Return the (x, y) coordinate for the center point of the cell that contains the specified text.  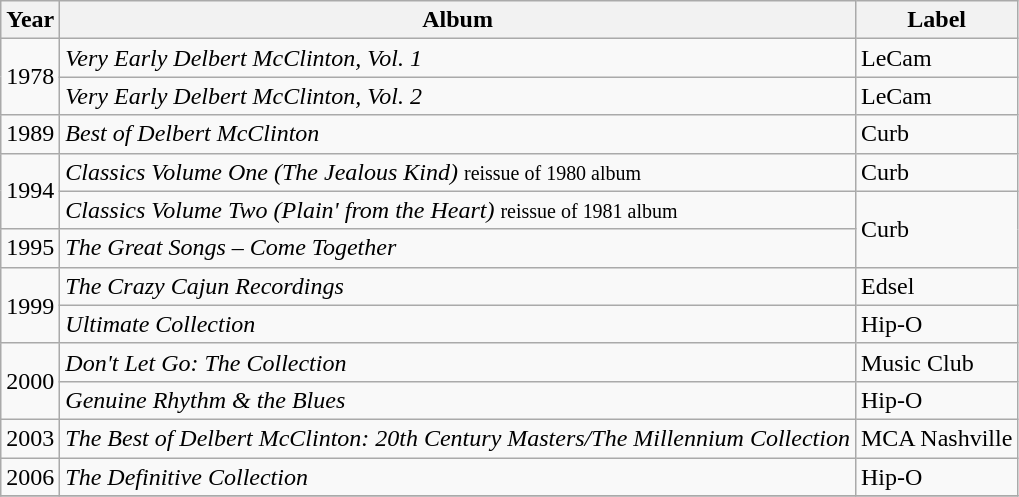
1989 (30, 134)
Best of Delbert McClinton (458, 134)
Music Club (936, 362)
Classics Volume One (The Jealous Kind) reissue of 1980 album (458, 172)
1999 (30, 305)
Genuine Rhythm & the Blues (458, 400)
2006 (30, 477)
2000 (30, 381)
Year (30, 20)
Label (936, 20)
The Crazy Cajun Recordings (458, 286)
1994 (30, 191)
Ultimate Collection (458, 324)
Edsel (936, 286)
Very Early Delbert McClinton, Vol. 2 (458, 96)
1978 (30, 77)
The Best of Delbert McClinton: 20th Century Masters/The Millennium Collection (458, 438)
Very Early Delbert McClinton, Vol. 1 (458, 58)
The Definitive Collection (458, 477)
Classics Volume Two (Plain' from the Heart) reissue of 1981 album (458, 210)
2003 (30, 438)
Album (458, 20)
The Great Songs – Come Together (458, 248)
Don't Let Go: The Collection (458, 362)
MCA Nashville (936, 438)
1995 (30, 248)
